From the cell containing the given text, extract its center point as (x, y) coordinate. 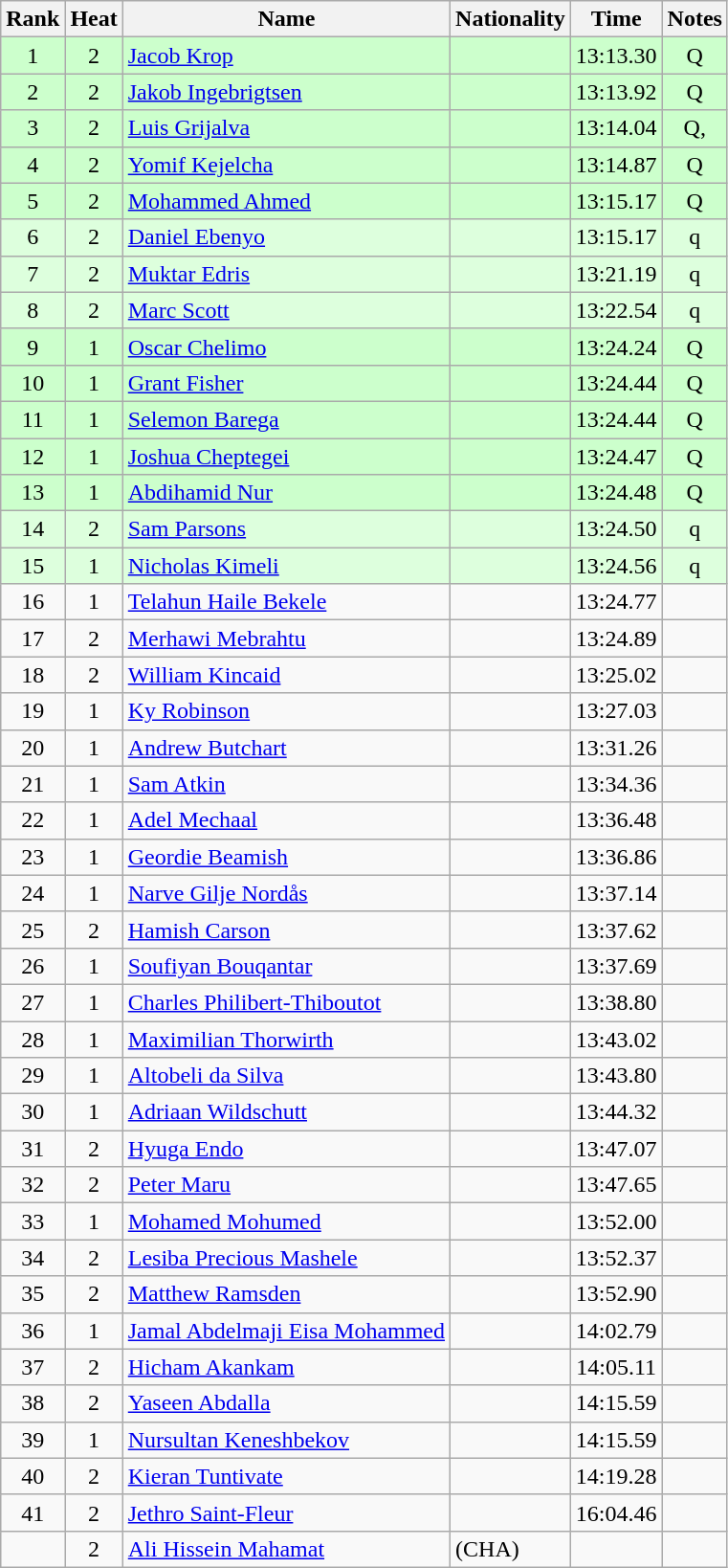
Hamish Carson (286, 930)
Narve Gilje Nordås (286, 893)
Jacob Krop (286, 56)
13:24.50 (616, 529)
20 (33, 748)
Sam Parsons (286, 529)
13:52.90 (616, 1294)
23 (33, 857)
13:21.19 (616, 274)
24 (33, 893)
13:13.30 (616, 56)
Maximilian Thorwirth (286, 1039)
14 (33, 529)
3 (33, 128)
13:44.32 (616, 1112)
17 (33, 638)
Soufiyan Bouqantar (286, 966)
13:37.69 (616, 966)
14:02.79 (616, 1331)
Jamal Abdelmaji Eisa Mohammed (286, 1331)
Ali Hissein Mahamat (286, 1549)
Joshua Cheptegei (286, 457)
13:43.02 (616, 1039)
30 (33, 1112)
Andrew Butchart (286, 748)
Oscar Chelimo (286, 347)
13:14.87 (616, 165)
Daniel Ebenyo (286, 237)
Lesiba Precious Mashele (286, 1258)
Grant Fisher (286, 383)
Charles Philibert-Thiboutot (286, 1002)
13:24.48 (616, 493)
32 (33, 1185)
Matthew Ramsden (286, 1294)
13:52.00 (616, 1221)
Luis Grijalva (286, 128)
13:38.80 (616, 1002)
Rank (33, 19)
25 (33, 930)
Mohammed Ahmed (286, 201)
Mohamed Mohumed (286, 1221)
13:34.36 (616, 784)
13:52.37 (616, 1258)
18 (33, 675)
33 (33, 1221)
40 (33, 1476)
13:24.77 (616, 602)
27 (33, 1002)
13 (33, 493)
5 (33, 201)
Hicham Akankam (286, 1367)
Geordie Beamish (286, 857)
Yomif Kejelcha (286, 165)
19 (33, 711)
Muktar Edris (286, 274)
Heat (94, 19)
13:24.89 (616, 638)
31 (33, 1149)
Nicholas Kimeli (286, 566)
Peter Maru (286, 1185)
9 (33, 347)
14:05.11 (616, 1367)
13:13.92 (616, 92)
22 (33, 820)
8 (33, 310)
13:43.80 (616, 1076)
13:27.03 (616, 711)
Jakob Ingebrigtsen (286, 92)
15 (33, 566)
Notes (695, 19)
Altobeli da Silva (286, 1076)
Adel Mechaal (286, 820)
William Kincaid (286, 675)
41 (33, 1512)
11 (33, 419)
Sam Atkin (286, 784)
Q, (695, 128)
Selemon Barega (286, 419)
13:47.65 (616, 1185)
13:36.86 (616, 857)
Name (286, 19)
Nationality (511, 19)
Adriaan Wildschutt (286, 1112)
21 (33, 784)
13:24.47 (616, 457)
13:47.07 (616, 1149)
36 (33, 1331)
35 (33, 1294)
6 (33, 237)
13:24.56 (616, 566)
26 (33, 966)
Ky Robinson (286, 711)
16 (33, 602)
4 (33, 165)
Abdihamid Nur (286, 493)
13:31.26 (616, 748)
13:37.14 (616, 893)
Kieran Tuntivate (286, 1476)
28 (33, 1039)
Time (616, 19)
12 (33, 457)
13:37.62 (616, 930)
Merhawi Mebrahtu (286, 638)
13:36.48 (616, 820)
16:04.46 (616, 1512)
13:24.24 (616, 347)
Nursultan Keneshbekov (286, 1440)
7 (33, 274)
13:14.04 (616, 128)
13:25.02 (616, 675)
13:22.54 (616, 310)
(CHA) (511, 1549)
Jethro Saint-Fleur (286, 1512)
34 (33, 1258)
37 (33, 1367)
29 (33, 1076)
Marc Scott (286, 310)
Yaseen Abdalla (286, 1403)
Hyuga Endo (286, 1149)
39 (33, 1440)
14:19.28 (616, 1476)
38 (33, 1403)
Telahun Haile Bekele (286, 602)
10 (33, 383)
